Capture the cell that displays the provided text and extract its (X, Y) central coordinate. 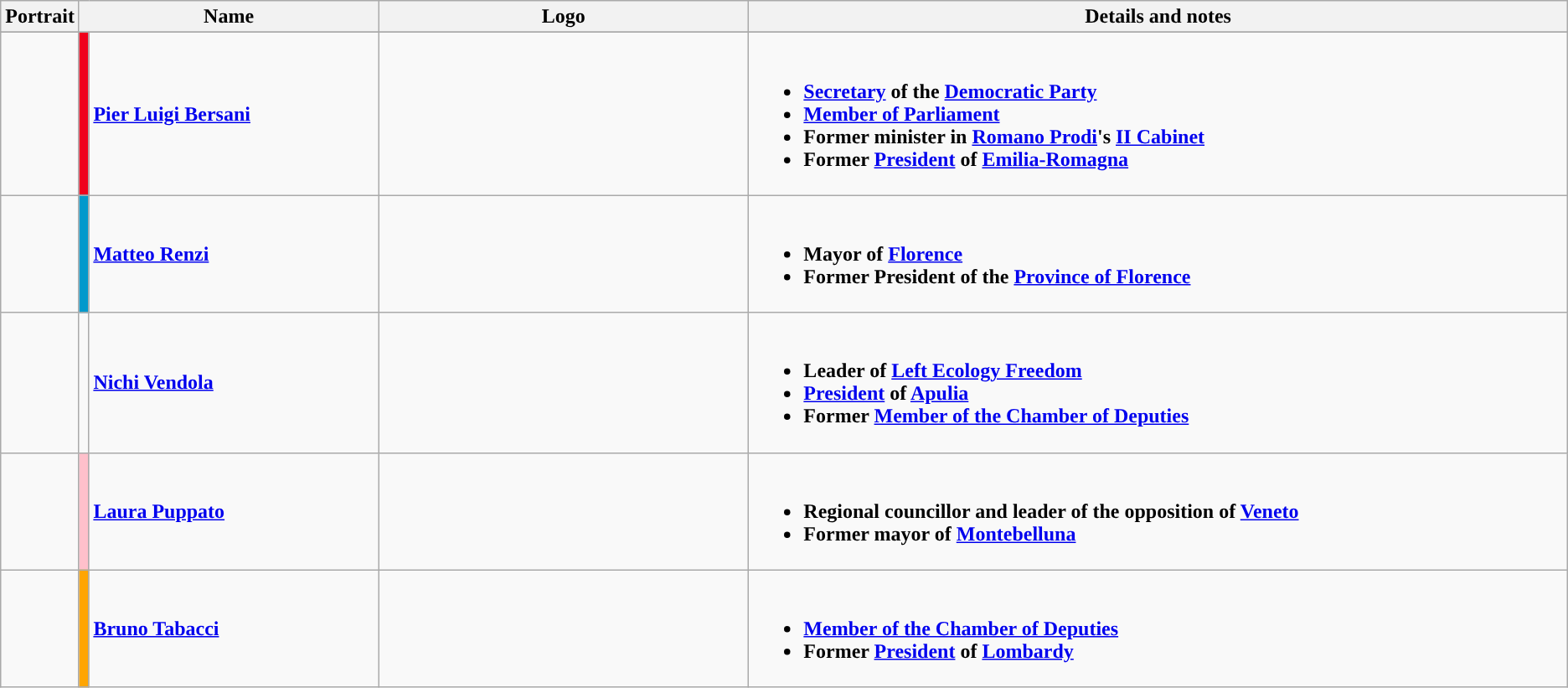
Member of the Chamber of DeputiesFormer President of Lombardy (1158, 629)
Logo (564, 17)
Bruno Tabacci (234, 629)
Matteo Renzi (234, 254)
Mayor of FlorenceFormer President of the Province of Florence (1158, 254)
Portrait (40, 17)
Name (228, 17)
Details and notes (1158, 17)
Pier Luigi Bersani (234, 114)
Leader of Left Ecology FreedomPresident of ApuliaFormer Member of the Chamber of Deputies (1158, 382)
Secretary of the Democratic PartyMember of ParliamentFormer minister in Romano Prodi's II CabinetFormer President of Emilia-Romagna (1158, 114)
Nichi Vendola (234, 382)
Laura Puppato (234, 511)
Regional councillor and leader of the opposition of VenetoFormer mayor of Montebelluna (1158, 511)
